Provide the (x, y) coordinate of the cell's center where the given text is located.  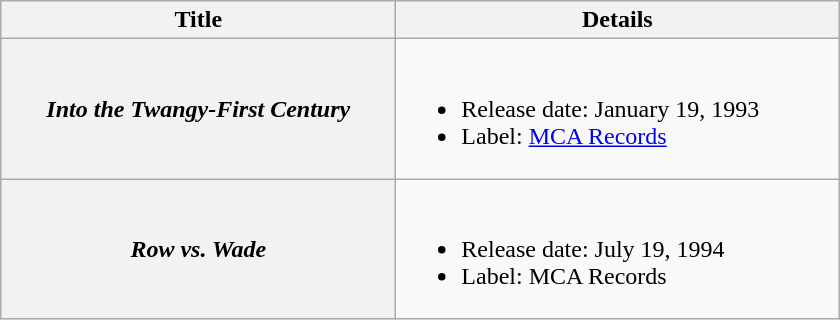
Into the Twangy-First Century (198, 109)
Release date: January 19, 1993Label: MCA Records (618, 109)
Release date: July 19, 1994Label: MCA Records (618, 249)
Row vs. Wade (198, 249)
Title (198, 20)
Details (618, 20)
